Output the (X, Y) coordinate of the center of the cell containing the given text.  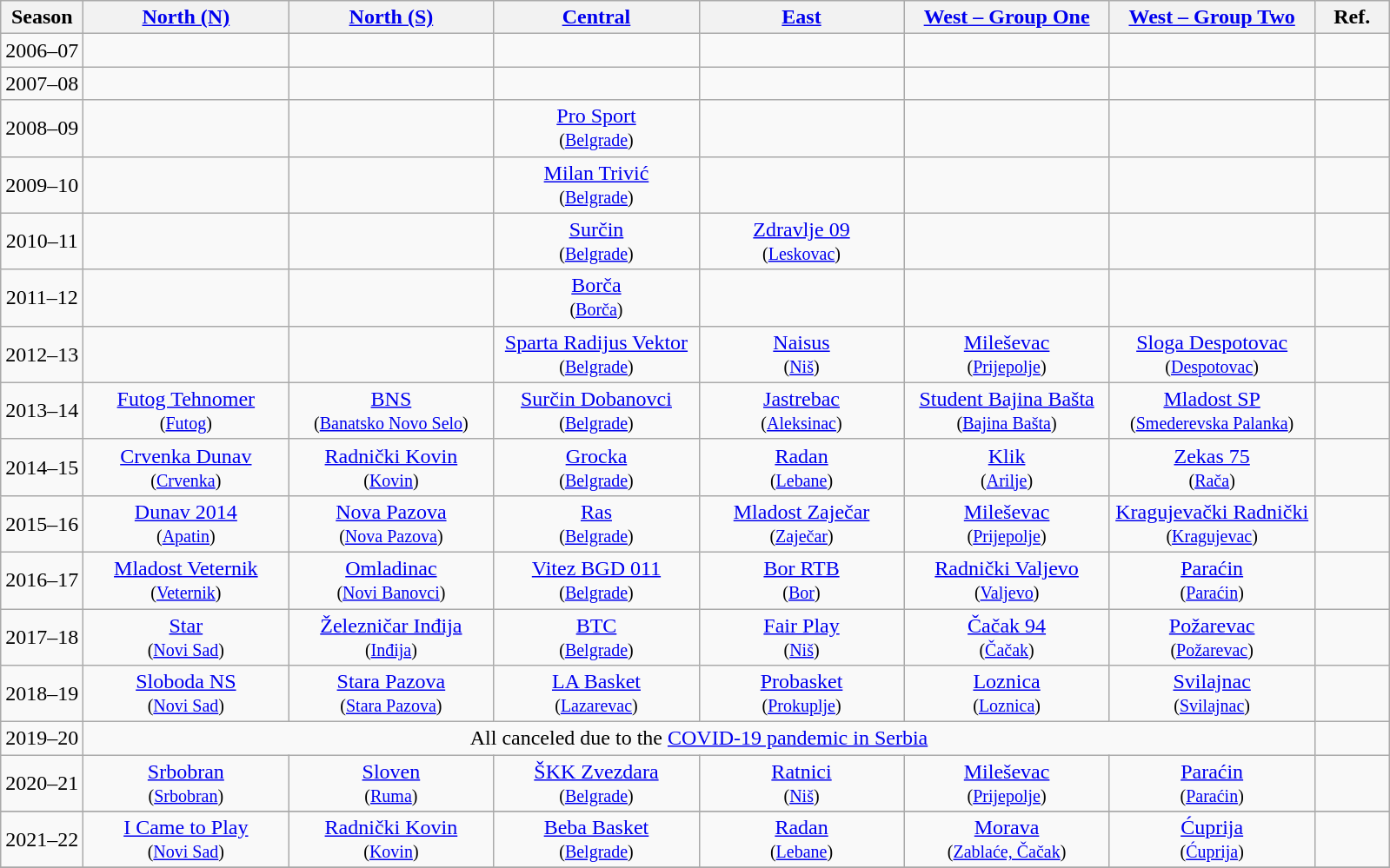
Student Bajina Bašta(Bajina Bašta) (1007, 410)
Ćuprija(Ćuprija) (1212, 839)
Dunav 2014(Apatin) (186, 523)
All canceled due to the COVID-19 pandemic in Serbia (699, 739)
Pro Sport(Belgrade) (596, 129)
Vitez BGD 011(Belgrade) (596, 580)
Morava(Zablaće, Čačak) (1007, 839)
LA Basket(Lazarevac) (596, 693)
Surčin(Belgrade) (596, 242)
Probasket(Prokuplje) (801, 693)
Futog Tehnomer(Futog) (186, 410)
West – Group One (1007, 17)
Sloven(Ruma) (391, 784)
Čačak 94(Čačak) (1007, 636)
Železničar Inđija(Inđija) (391, 636)
Zekas 75(Rača) (1212, 467)
East (801, 17)
Stara Pazova(Stara Pazova) (391, 693)
Crvenka Dunav(Crvenka) (186, 467)
Radnički Valjevo(Valjevo) (1007, 580)
North (S) (391, 17)
Grocka(Belgrade) (596, 467)
Jastrebac(Aleksinac) (801, 410)
Svilajnac(Svilajnac) (1212, 693)
Mladost SP(Smederevska Palanka) (1212, 410)
Zdravlje 09(Leskovac) (801, 242)
2019–20 (42, 739)
2015–16 (42, 523)
Bor RTB(Bor) (801, 580)
Kragujevački Radnički(Kragujevac) (1212, 523)
2010–11 (42, 242)
2013–14 (42, 410)
BTC(Belgrade) (596, 636)
North (N) (186, 17)
Beba Basket(Belgrade) (596, 839)
Omladinac(Novi Banovci) (391, 580)
Ras(Belgrade) (596, 523)
Ratnici(Niš) (801, 784)
Ref. (1352, 17)
2009–10 (42, 184)
Srbobran(Srbobran) (186, 784)
Požarevac(Požarevac) (1212, 636)
2014–15 (42, 467)
Milan Trivić(Belgrade) (596, 184)
2021–22 (42, 839)
2007–08 (42, 83)
Season (42, 17)
Mladost Veternik(Veternik) (186, 580)
Fair Play(Niš) (801, 636)
Sparta Radijus Vektor(Belgrade) (596, 354)
2008–09 (42, 129)
ŠKK Zvezdara(Belgrade) (596, 784)
Naisus(Niš) (801, 354)
2017–18 (42, 636)
Nova Pazova(Nova Pazova) (391, 523)
Central (596, 17)
BNS(Banatsko Novo Selo) (391, 410)
Star(Novi Sad) (186, 636)
2012–13 (42, 354)
Borča(Borča) (596, 297)
2011–12 (42, 297)
Klik(Arilje) (1007, 467)
2020–21 (42, 784)
Sloga Despotovac(Despotovac) (1212, 354)
Sloboda NS(Novi Sad) (186, 693)
2016–17 (42, 580)
Mladost Zaječar(Zaječar) (801, 523)
Surčin Dobanovci(Belgrade) (596, 410)
2006–07 (42, 50)
2018–19 (42, 693)
Loznica(Loznica) (1007, 693)
I Came to Play(Novi Sad) (186, 839)
West – Group Two (1212, 17)
